Capture the cell that displays the provided text and extract its [X, Y] central coordinate. 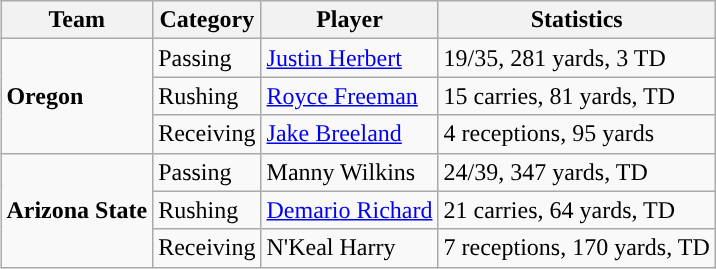
Player [350, 20]
Arizona State [77, 210]
Royce Freeman [350, 96]
Justin Herbert [350, 58]
Category [207, 20]
19/35, 281 yards, 3 TD [576, 58]
N'Keal Harry [350, 248]
Manny Wilkins [350, 172]
24/39, 347 yards, TD [576, 172]
Oregon [77, 96]
7 receptions, 170 yards, TD [576, 248]
Jake Breeland [350, 134]
21 carries, 64 yards, TD [576, 210]
15 carries, 81 yards, TD [576, 96]
Demario Richard [350, 210]
Statistics [576, 20]
Team [77, 20]
4 receptions, 95 yards [576, 134]
